Scan for the cell matching the given text and deliver its [x, y] coordinate at center. 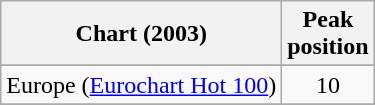
Chart (2003) [142, 34]
Europe (Eurochart Hot 100) [142, 85]
Peakposition [328, 34]
10 [328, 85]
